From the cell containing the given text, extract its center point as [X, Y] coordinate. 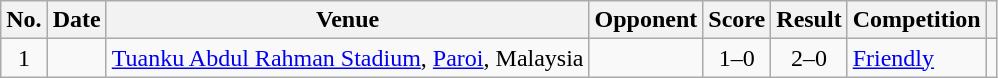
Score [737, 20]
2–0 [809, 58]
Opponent [646, 20]
Tuanku Abdul Rahman Stadium, Paroi, Malaysia [348, 58]
No. [24, 20]
Competition [916, 20]
1–0 [737, 58]
1 [24, 58]
Date [76, 20]
Result [809, 20]
Friendly [916, 58]
Venue [348, 20]
